Return [X, Y] of the center of cell containing provided text 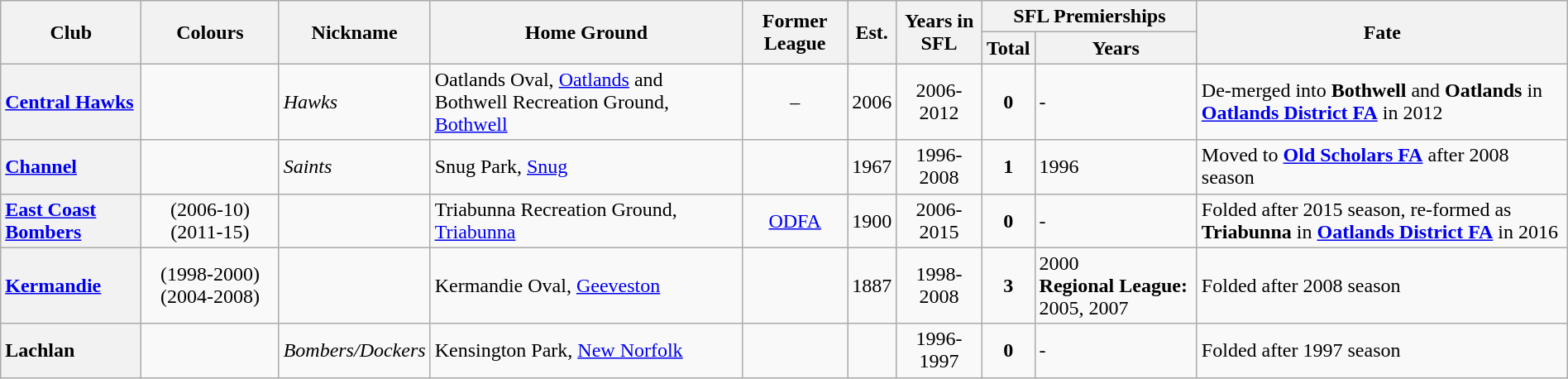
East Coast Bombers [71, 220]
1900 [872, 220]
Est. [872, 32]
1967 [872, 167]
Years [1116, 48]
Total [1009, 48]
Kermandie [71, 285]
1996-1997 [939, 351]
Folded after 1997 season [1382, 351]
1996-2008 [939, 167]
Home Ground [586, 32]
(2006-10)(2011-15) [210, 220]
Folded after 2008 season [1382, 285]
Fate [1382, 32]
Bombers/Dockers [354, 351]
1 [1009, 167]
2006-2012 [939, 102]
Kermandie Oval, Geeveston [586, 285]
De-merged into Bothwell and Oatlands in Oatlands District FA in 2012 [1382, 102]
Lachlan [71, 351]
(1998-2000)(2004-2008) [210, 285]
Oatlands Oval, Oatlands and Bothwell Recreation Ground, Bothwell [586, 102]
Moved to Old Scholars FA after 2008 season [1382, 167]
1998-2008 [939, 285]
– [796, 102]
Years in SFL [939, 32]
3 [1009, 285]
Snug Park, Snug [586, 167]
2000Regional League: 2005, 2007 [1116, 285]
Central Hawks [71, 102]
2006-2015 [939, 220]
Nickname [354, 32]
Colours [210, 32]
SFL Premierships [1090, 17]
Triabunna Recreation Ground, Triabunna [586, 220]
1996 [1116, 167]
Former League [796, 32]
ODFA [796, 220]
Kensington Park, New Norfolk [586, 351]
2006 [872, 102]
Folded after 2015 season, re-formed as Triabunna in Oatlands District FA in 2016 [1382, 220]
Club [71, 32]
Channel [71, 167]
Saints [354, 167]
Hawks [354, 102]
1887 [872, 285]
